Capture the cell that displays the provided text and extract its [x, y] central coordinate. 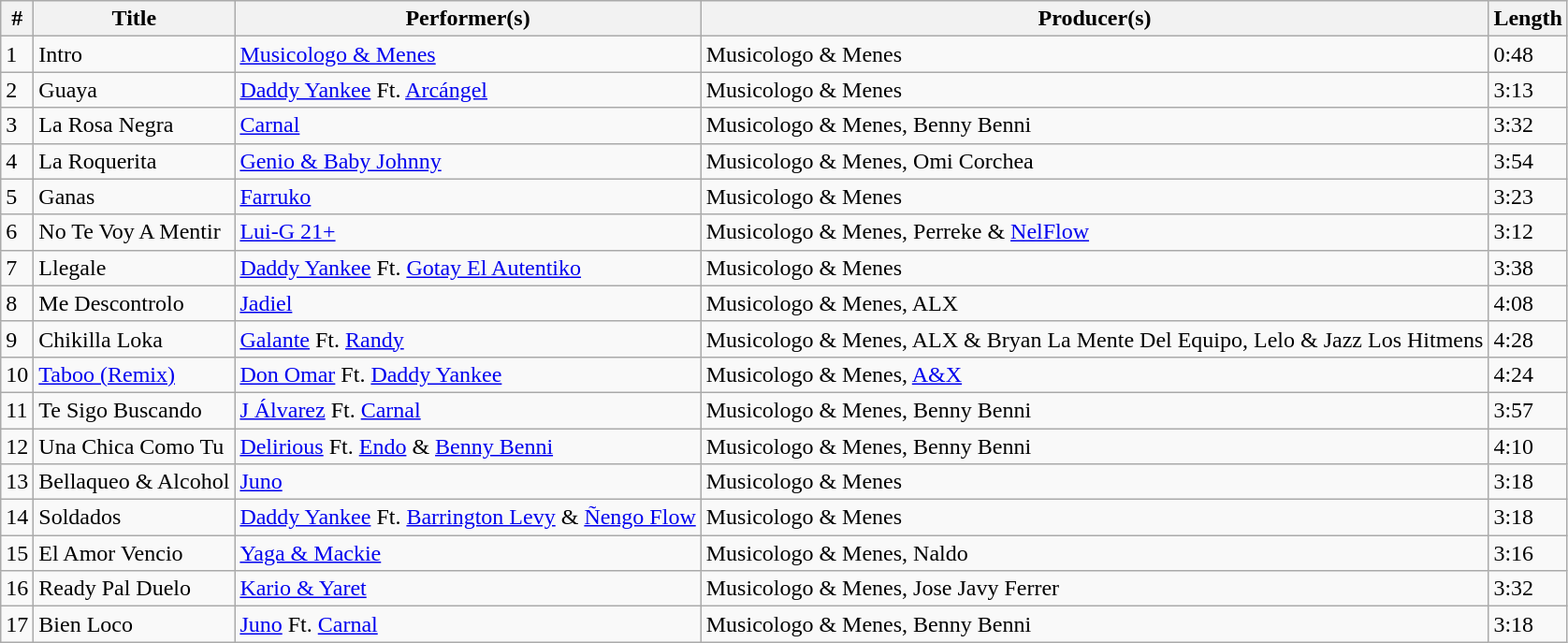
13 [17, 482]
Juno [468, 482]
Guaya [135, 90]
La Rosa Negra [135, 125]
El Amor Vencio [135, 553]
Musicologo & Menes, Perreke & NelFlow [1095, 232]
2 [17, 90]
3:12 [1528, 232]
Ganas [135, 197]
Delirious Ft. Endo & Benny Benni [468, 446]
17 [17, 624]
Musicologo & Menes, A&X [1095, 374]
Don Omar Ft. Daddy Yankee [468, 374]
4:24 [1528, 374]
Kario & Yaret [468, 589]
Juno Ft. Carnal [468, 624]
0:48 [1528, 54]
Title [135, 19]
Length [1528, 19]
Yaga & Mackie [468, 553]
7 [17, 268]
Musicologo & Menes, Omi Corchea [1095, 161]
15 [17, 553]
Bellaqueo & Alcohol [135, 482]
4:10 [1528, 446]
Daddy Yankee Ft. Arcángel [468, 90]
Llegale [135, 268]
3:57 [1528, 410]
Performer(s) [468, 19]
# [17, 19]
Intro [135, 54]
Carnal [468, 125]
No Te Voy A Mentir [135, 232]
9 [17, 339]
Me Descontrolo [135, 303]
Galante Ft. Randy [468, 339]
Daddy Yankee Ft. Gotay El Autentiko [468, 268]
Te Sigo Buscando [135, 410]
Una Chica Como Tu [135, 446]
Lui-G 21+ [468, 232]
4 [17, 161]
1 [17, 54]
Ready Pal Duelo [135, 589]
3:13 [1528, 90]
11 [17, 410]
16 [17, 589]
3 [17, 125]
3:16 [1528, 553]
Daddy Yankee Ft. Barrington Levy & Ñengo Flow [468, 518]
8 [17, 303]
Jadiel [468, 303]
Musicologo & Menes, ALX [1095, 303]
La Roquerita [135, 161]
Musicologo & Menes, ALX & Bryan La Mente Del Equipo, Lelo & Jazz Los Hitmens [1095, 339]
5 [17, 197]
Musicologo & Menes, Jose Javy Ferrer [1095, 589]
Genio & Baby Johnny [468, 161]
6 [17, 232]
Soldados [135, 518]
Taboo (Remix) [135, 374]
Chikilla Loka [135, 339]
J Álvarez Ft. Carnal [468, 410]
4:08 [1528, 303]
12 [17, 446]
4:28 [1528, 339]
10 [17, 374]
3:38 [1528, 268]
Producer(s) [1095, 19]
Bien Loco [135, 624]
14 [17, 518]
Farruko [468, 197]
3:54 [1528, 161]
3:23 [1528, 197]
Musicologo & Menes, Naldo [1095, 553]
